Provide the [X, Y] coordinate of the cell's center where the given text is located.  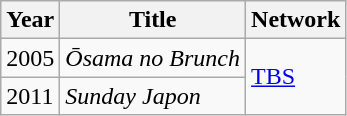
Ōsama no Brunch [153, 58]
Year [30, 20]
Sunday Japon [153, 96]
Network [296, 20]
Title [153, 20]
2011 [30, 96]
2005 [30, 58]
TBS [296, 77]
